Find where the given text appears and provide that cell's center as [x, y] coordinate. 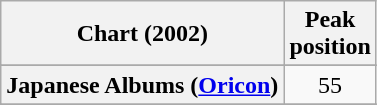
Peakposition [330, 34]
55 [330, 85]
Chart (2002) [142, 34]
Japanese Albums (Oricon) [142, 85]
